Return the (X, Y) coordinate for the center point of the cell that contains the specified text.  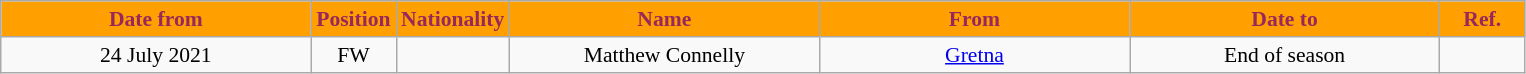
Date from (156, 19)
FW (354, 55)
24 July 2021 (156, 55)
Nationality (452, 19)
End of season (1285, 55)
Ref. (1482, 19)
Gretna (974, 55)
Date to (1285, 19)
Position (354, 19)
Matthew Connelly (664, 55)
Name (664, 19)
From (974, 19)
